Search for the cell housing the specified text and yield its (X, Y) center coordinate. 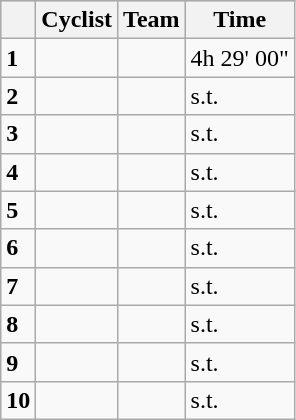
10 (18, 400)
2 (18, 96)
8 (18, 324)
Team (152, 20)
9 (18, 362)
3 (18, 134)
1 (18, 58)
7 (18, 286)
4 (18, 172)
4h 29' 00" (240, 58)
6 (18, 248)
5 (18, 210)
Cyclist (77, 20)
Time (240, 20)
